Provide the (x, y) coordinate of the cell's center where the given text is located.  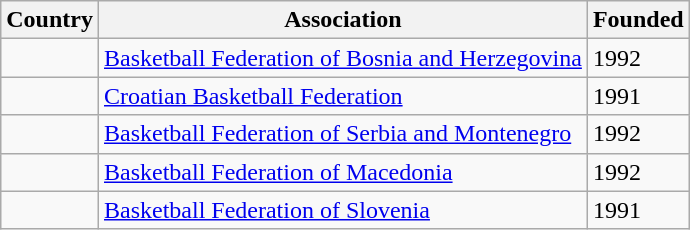
Basketball Federation of Bosnia and Herzegovina (342, 58)
Basketball Federation of Macedonia (342, 172)
Basketball Federation of Serbia and Montenegro (342, 134)
Association (342, 20)
Basketball Federation of Slovenia (342, 210)
Croatian Basketball Federation (342, 96)
Country (50, 20)
Founded (638, 20)
